Scan for the cell matching the given text and deliver its (x, y) coordinate at center. 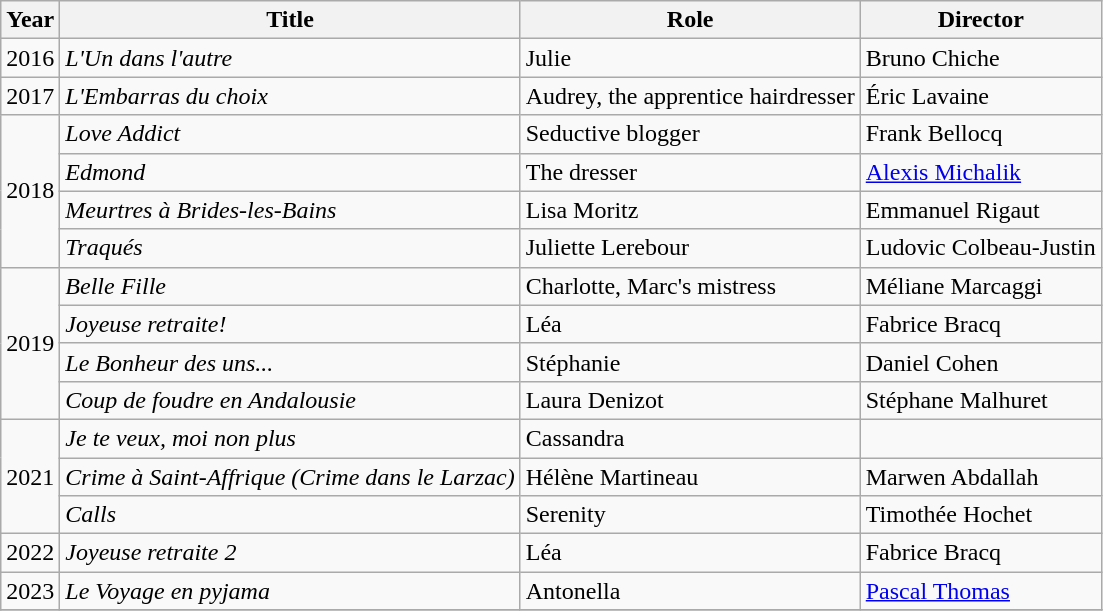
Title (290, 20)
Seductive blogger (690, 134)
Emmanuel Rigaut (980, 210)
Crime à Saint-Affrique (Crime dans le Larzac) (290, 477)
Le Bonheur des uns... (290, 362)
Audrey, the apprentice hairdresser (690, 96)
Joyeuse retraite! (290, 324)
Timothée Hochet (980, 515)
Coup de foudre en Andalousie (290, 400)
Ludovic Colbeau-Justin (980, 248)
Charlotte, Marc's mistress (690, 286)
2016 (30, 58)
Stéphanie (690, 362)
Bruno Chiche (980, 58)
Stéphane Malhuret (980, 400)
Marwen Abdallah (980, 477)
Traqués (290, 248)
2023 (30, 591)
Meurtres à Brides-les-Bains (290, 210)
Antonella (690, 591)
Year (30, 20)
2021 (30, 476)
2017 (30, 96)
Cassandra (690, 438)
Director (980, 20)
Frank Bellocq (980, 134)
Je te veux, moi non plus (290, 438)
Role (690, 20)
Le Voyage en pyjama (290, 591)
Edmond (290, 172)
The dresser (690, 172)
Laura Denizot (690, 400)
2019 (30, 343)
Love Addict (290, 134)
Juliette Lerebour (690, 248)
L'Un dans l'autre (290, 58)
Lisa Moritz (690, 210)
L'Embarras du choix (290, 96)
Serenity (690, 515)
2018 (30, 191)
Calls (290, 515)
Hélène Martineau (690, 477)
Daniel Cohen (980, 362)
Belle Fille (290, 286)
Joyeuse retraite 2 (290, 553)
Alexis Michalik (980, 172)
2022 (30, 553)
Méliane Marcaggi (980, 286)
Julie (690, 58)
Pascal Thomas (980, 591)
Éric Lavaine (980, 96)
